From the cell containing the given text, extract its center point as (X, Y) coordinate. 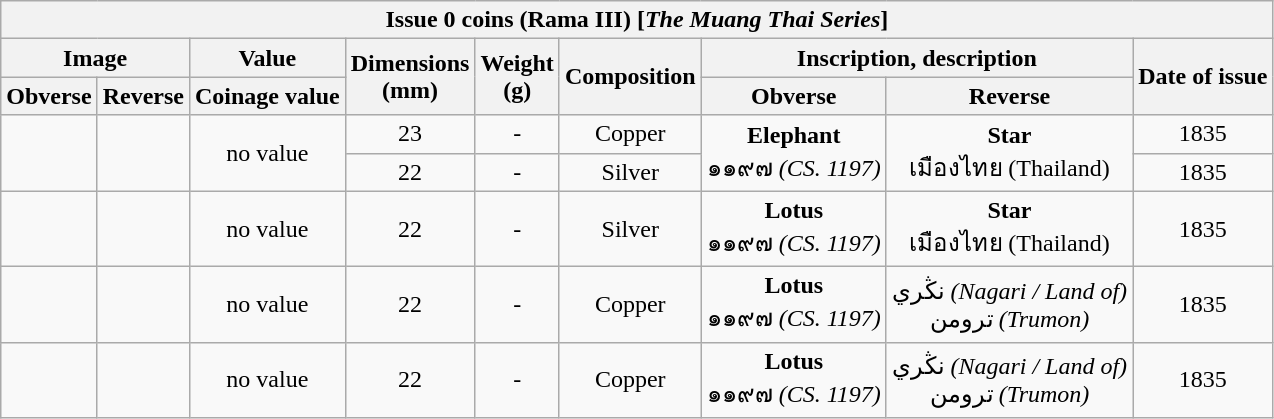
Coinage value (267, 96)
Issue 0 coins (Rama III) [The Muang Thai Series] (637, 20)
Weight(g) (517, 77)
Elephant๑๑๙๗ (CS. 1197) (794, 153)
23 (410, 134)
Value (267, 58)
Inscription, description (917, 58)
Dimensions(mm) (410, 77)
Date of issue (1203, 77)
Composition (630, 77)
Image (96, 58)
